Search for the cell housing the specified text and yield its (x, y) center coordinate. 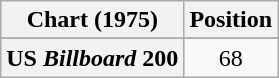
68 (231, 58)
US Billboard 200 (92, 58)
Chart (1975) (92, 20)
Position (231, 20)
